Search for the cell housing the specified text and yield its (X, Y) center coordinate. 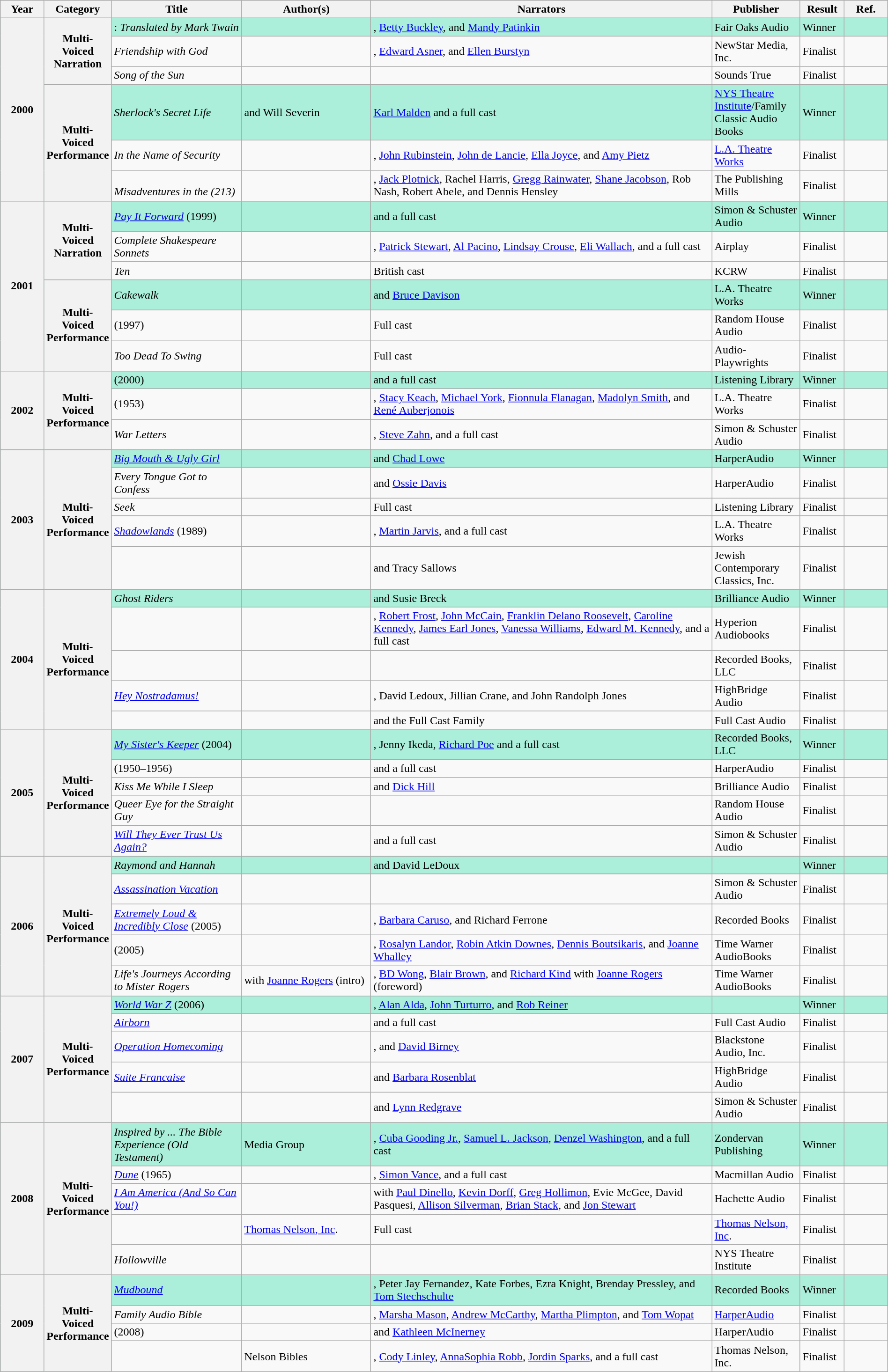
, Stacy Keach, Michael York, Fionnula Flanagan, Madolyn Smith, and René Auberjonois (541, 404)
2005 (22, 792)
, BD Wong, Blair Brown, and Richard Kind with Joanne Rogers (foreword) (541, 980)
Airborn (177, 1022)
Year (22, 9)
(2000) (177, 380)
, John Rubinstein, John de Lancie, Ella Joyce, and Amy Pietz (541, 155)
War Letters (177, 434)
with Joanne Rogers (intro) (306, 980)
KCRW (756, 271)
Airplay (756, 246)
Blackstone Audio, Inc. (756, 1047)
2007 (22, 1059)
(1953) (177, 404)
Seek (177, 507)
(1950–1956) (177, 768)
World War Z (2006) (177, 1005)
Sounds True (756, 75)
and Kathleen McInerney (541, 1332)
Author(s) (306, 9)
NewStar Media, Inc. (756, 51)
Ghost Riders (177, 598)
Friendship with God (177, 51)
Hollowville (177, 1260)
and Dick Hill (541, 786)
and Bruce Davison (541, 295)
I Am America (And So Can You!) (177, 1198)
NYS Theatre Institute/Family Classic Audio Books (756, 112)
Inspired by ... The Bible Experience (Old Testament) (177, 1144)
Narrators (541, 9)
In the Name of Security (177, 155)
Jewish Contemporary Classics, Inc. (756, 568)
Shadowlands (1989) (177, 531)
Big Mouth & Ugly Girl (177, 459)
(2005) (177, 950)
Family Audio Bible (177, 1314)
Zondervan Publishing (756, 1144)
2008 (22, 1198)
The Publishing Mills (756, 185)
, Simon Vance, and a full cast (541, 1174)
2000 (22, 110)
and the Full Cast Family (541, 720)
2009 (22, 1323)
Category (78, 9)
(2008) (177, 1332)
Media Group (306, 1144)
Raymond and Hannah (177, 865)
and Chad Lowe (541, 459)
Hachette Audio (756, 1198)
, Peter Jay Fernandez, Kate Forbes, Ezra Knight, Brenday Pressley, and Tom Stechschulte (541, 1290)
Pay It Forward (1999) (177, 216)
and Tracy Sallows (541, 568)
, Barbara Caruso, and Richard Ferrone (541, 919)
, and David Birney (541, 1047)
Kiss Me While I Sleep (177, 786)
British cast (541, 271)
Extremely Loud & Incredibly Close (2005) (177, 919)
Operation Homecoming (177, 1047)
, Edward Asner, and Ellen Burstyn (541, 51)
Dune (1965) (177, 1174)
(1997) (177, 325)
Ref. (866, 9)
Hey Nostradamus! (177, 696)
and David LeDoux (541, 865)
, Martin Jarvis, and a full cast (541, 531)
Queer Eye for the Straight Guy (177, 811)
Will They Ever Trust Us Again? (177, 841)
, Betty Buckley, and Mandy Patinkin (541, 27)
, David Ledoux, Jillian Crane, and John Randolph Jones (541, 696)
Life's Journeys According to Mister Rogers (177, 980)
Nelson Bibles (306, 1357)
, Cuba Gooding Jr., Samuel L. Jackson, Denzel Washington, and a full cast (541, 1144)
2006 (22, 926)
Audio-Playwrights (756, 356)
Misadventures in the (213) (177, 185)
, Steve Zahn, and a full cast (541, 434)
2003 (22, 520)
Mudbound (177, 1290)
Assassination Vacation (177, 889)
My Sister's Keeper (2004) (177, 744)
Fair Oaks Audio (756, 27)
Sherlock's Secret Life (177, 112)
, Jenny Ikeda, Richard Poe and a full cast (541, 744)
2002 (22, 411)
and Barbara Rosenblat (541, 1077)
, Marsha Mason, Andrew McCarthy, Martha Plimpton, and Tom Wopat (541, 1314)
, Jack Plotnick, Rachel Harris, Gregg Rainwater, Shane Jacobson, Rob Nash, Robert Abele, and Dennis Hensley (541, 185)
Complete Shakespeare Sonnets (177, 246)
Too Dead To Swing (177, 356)
Suite Francaise (177, 1077)
and Susie Breck (541, 598)
: Translated by Mark Twain (177, 27)
2004 (22, 659)
, Alan Alda, John Turturro, and Rob Reiner (541, 1005)
Every Tongue Got to Confess (177, 483)
and Will Severin (306, 112)
, Robert Frost, John McCain, Franklin Delano Roosevelt, Caroline Kennedy, James Earl Jones, Vanessa Williams, Edward M. Kennedy, and a full cast (541, 629)
Hyperion Audiobooks (756, 629)
Cakewalk (177, 295)
, Patrick Stewart, Al Pacino, Lindsay Crouse, Eli Wallach, and a full cast (541, 246)
Title (177, 9)
Macmillan Audio (756, 1174)
Publisher (756, 9)
2001 (22, 286)
and Ossie Davis (541, 483)
, Rosalyn Landor, Robin Atkin Downes, Dennis Boutsikaris, and Joanne Whalley (541, 950)
Song of the Sun (177, 75)
with Paul Dinello, Kevin Dorff, Greg Hollimon, Evie McGee, David Pasquesi, Allison Silverman, Brian Stack, and Jon Stewart (541, 1198)
Result (822, 9)
and Lynn Redgrave (541, 1108)
Ten (177, 271)
NYS Theatre Institute (756, 1260)
, Cody Linley, AnnaSophia Robb, Jordin Sparks, and a full cast (541, 1357)
Karl Malden and a full cast (541, 112)
